Pinpoint the cell where the given text exists, returning its [X, Y] midpoint coordinate. 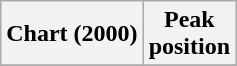
Chart (2000) [72, 34]
Peakposition [189, 34]
